Provide the (x, y) coordinate of the cell's center where the given text is located.  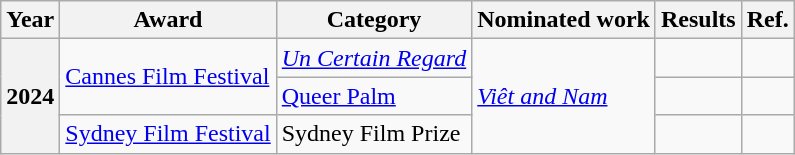
Award (168, 20)
Viêt and Nam (564, 96)
Ref. (768, 20)
2024 (30, 96)
Sydney Film Festival (168, 134)
Nominated work (564, 20)
Results (698, 20)
Queer Palm (374, 96)
Cannes Film Festival (168, 77)
Sydney Film Prize (374, 134)
Category (374, 20)
Un Certain Regard (374, 58)
Year (30, 20)
